Search for the cell housing the specified text and yield its (x, y) center coordinate. 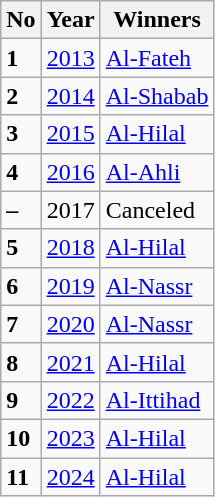
– (21, 210)
8 (21, 362)
7 (21, 324)
Al-Shabab (157, 96)
Canceled (157, 210)
2014 (70, 96)
2013 (70, 58)
2 (21, 96)
2024 (70, 477)
2022 (70, 400)
2023 (70, 438)
10 (21, 438)
Winners (157, 20)
2018 (70, 248)
2019 (70, 286)
3 (21, 134)
2021 (70, 362)
2016 (70, 172)
11 (21, 477)
2017 (70, 210)
4 (21, 172)
1 (21, 58)
2015 (70, 134)
2020 (70, 324)
Year (70, 20)
5 (21, 248)
Al-Fateh (157, 58)
No (21, 20)
Al-Ahli (157, 172)
6 (21, 286)
9 (21, 400)
Al-Ittihad (157, 400)
